Scan for the cell matching the given text and deliver its [x, y] coordinate at center. 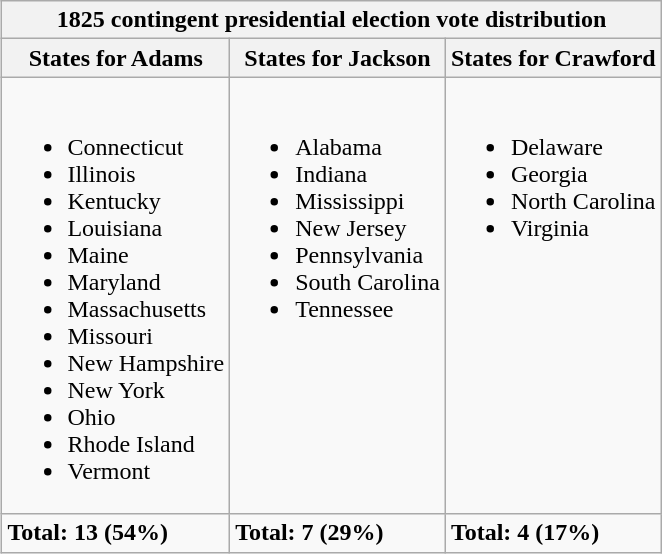
DelawareGeorgiaNorth CarolinaVirginia [553, 296]
States for Adams [116, 58]
Total: 4 (17%) [553, 533]
AlabamaIndianaMississippiNew JerseyPennsylvaniaSouth CarolinaTennessee [338, 296]
Total: 13 (54%) [116, 533]
Total: 7 (29%) [338, 533]
States for Jackson [338, 58]
1825 contingent presidential election vote distribution [332, 20]
States for Crawford [553, 58]
ConnecticutIllinoisKentuckyLouisianaMaineMarylandMassachusettsMissouriNew HampshireNew YorkOhioRhode IslandVermont [116, 296]
